Pinpoint the cell where the given text exists, returning its (x, y) midpoint coordinate. 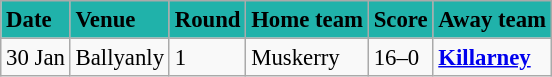
Venue (120, 19)
Date (36, 19)
Score (400, 19)
Home team (308, 19)
1 (207, 57)
Away team (492, 19)
Muskerry (308, 57)
30 Jan (36, 57)
Ballyanly (120, 57)
16–0 (400, 57)
Killarney (492, 57)
Round (207, 19)
